Extract the [X, Y] coordinate from the center of the cell holding the provided text.  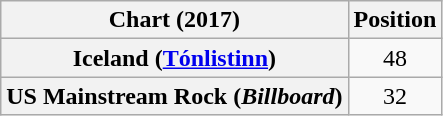
Chart (2017) [174, 20]
Iceland (Tónlistinn) [174, 58]
48 [395, 58]
Position [395, 20]
32 [395, 96]
US Mainstream Rock (Billboard) [174, 96]
